Return the [X, Y] coordinate for the center point of the cell that contains the specified text.  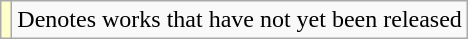
Denotes works that have not yet been released [240, 20]
